Detect which cell encompasses the target text, then output its (X, Y) center coordinate. 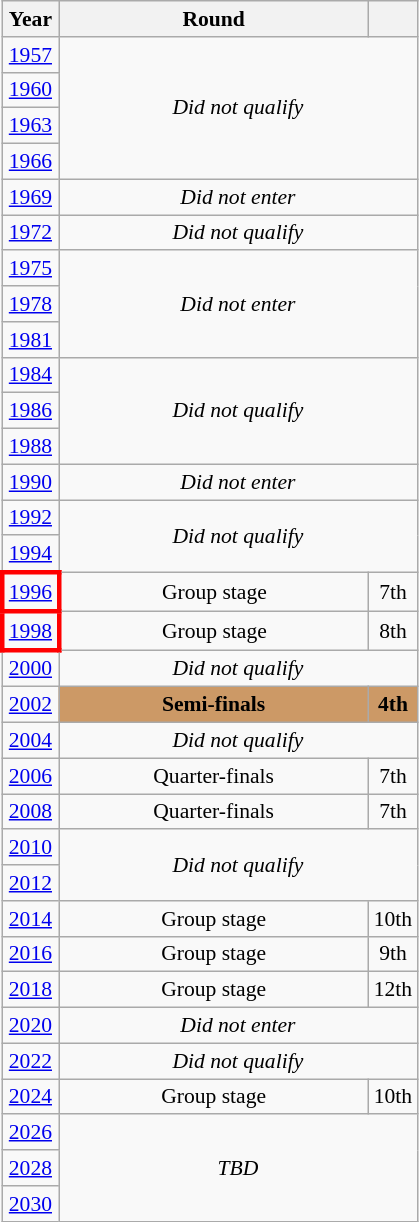
2024 (30, 1097)
2020 (30, 1026)
2010 (30, 848)
1978 (30, 304)
9th (394, 954)
Year (30, 19)
1975 (30, 269)
1957 (30, 55)
4th (394, 705)
2000 (30, 668)
2008 (30, 812)
1972 (30, 233)
2014 (30, 919)
1996 (30, 592)
8th (394, 630)
1981 (30, 340)
1992 (30, 518)
2030 (30, 1204)
12th (394, 990)
2006 (30, 776)
1963 (30, 126)
2028 (30, 1168)
2004 (30, 741)
1998 (30, 630)
2022 (30, 1061)
Round (214, 19)
1984 (30, 375)
2026 (30, 1133)
Semi-finals (214, 705)
1986 (30, 411)
2016 (30, 954)
1988 (30, 447)
1969 (30, 197)
2002 (30, 705)
2018 (30, 990)
1966 (30, 162)
TBD (238, 1168)
1990 (30, 482)
1960 (30, 90)
1994 (30, 554)
2012 (30, 883)
